Pinpoint the cell where the given text exists, returning its [x, y] midpoint coordinate. 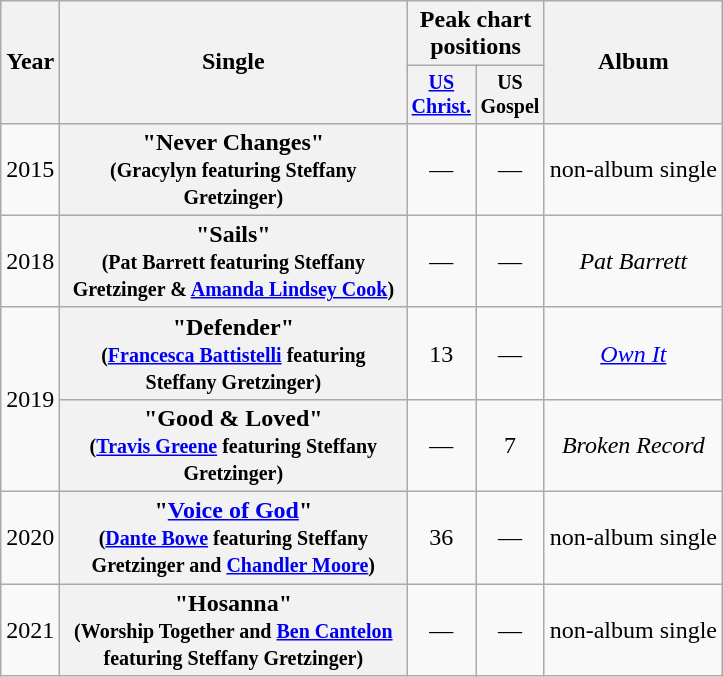
Broken Record [633, 445]
"Good & Loved" (Travis Greene featuring Steffany Gretzinger) [234, 445]
"Sails" (Pat Barrett featuring Steffany Gretzinger & Amanda Lindsey Cook) [234, 261]
Year [30, 62]
7 [510, 445]
2018 [30, 261]
2019 [30, 399]
2020 [30, 538]
2021 [30, 630]
Pat Barrett [633, 261]
USGospel [510, 94]
Album [633, 62]
"Voice of God" (Dante Bowe featuring Steffany Gretzinger and Chandler Moore) [234, 538]
36 [442, 538]
"Hosanna" (Worship Together and Ben Cantelon featuring Steffany Gretzinger) [234, 630]
Own It [633, 353]
USChrist. [442, 94]
Single [234, 62]
Peak chart positions [476, 34]
"Never Changes" (Gracylyn featuring Steffany Gretzinger) [234, 169]
2015 [30, 169]
13 [442, 353]
"Defender" (Francesca Battistelli featuring Steffany Gretzinger) [234, 353]
